Determine the (x, y) coordinate at the center of the cell enclosing the given text.  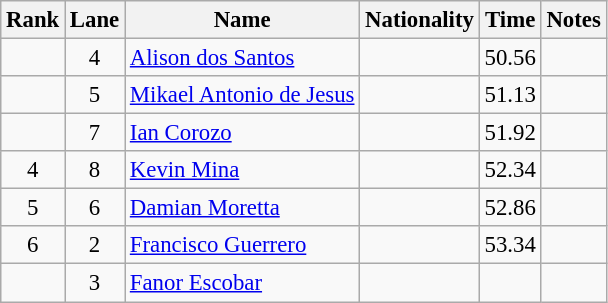
Time (510, 20)
52.86 (510, 208)
Kevin Mina (242, 170)
Nationality (420, 20)
Francisco Guerrero (242, 245)
2 (95, 245)
Name (242, 20)
50.56 (510, 58)
Fanor Escobar (242, 283)
Ian Corozo (242, 133)
52.34 (510, 170)
Notes (574, 20)
Rank (33, 20)
3 (95, 283)
Lane (95, 20)
51.92 (510, 133)
Damian Moretta (242, 208)
51.13 (510, 95)
Alison dos Santos (242, 58)
7 (95, 133)
Mikael Antonio de Jesus (242, 95)
8 (95, 170)
53.34 (510, 245)
